From the cell containing the given text, extract its center point as [x, y] coordinate. 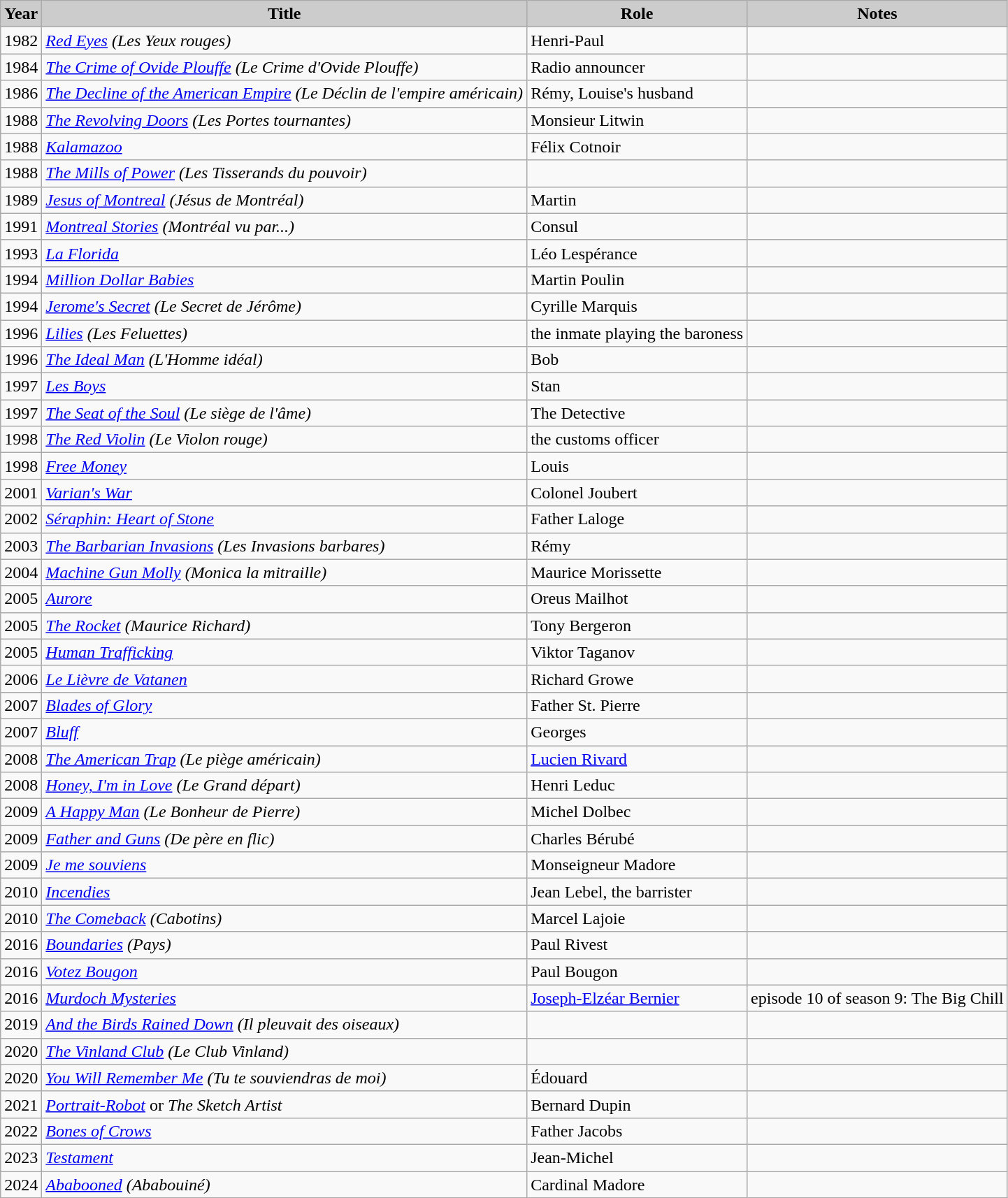
Aurore [285, 599]
Les Boys [285, 387]
Martin Poulin [638, 280]
Bernard Dupin [638, 1104]
2019 [21, 1025]
The American Trap (Le piège américain) [285, 758]
Cyrille Marquis [638, 306]
Jerome's Secret (Le Secret de Jérôme) [285, 306]
You Will Remember Me (Tu te souviendras de moi) [285, 1078]
Henri Leduc [638, 786]
2024 [21, 1185]
the inmate playing the baroness [638, 333]
the customs officer [638, 440]
A Happy Man (Le Bonheur de Pierre) [285, 812]
Murdoch Mysteries [285, 998]
Oreus Mailhot [638, 599]
Radio announcer [638, 67]
Consul [638, 226]
Charles Bérubé [638, 839]
Lilies (Les Feluettes) [285, 333]
Million Dollar Babies [285, 280]
Votez Bougon [285, 972]
2004 [21, 572]
Paul Bougon [638, 972]
Rémy [638, 546]
Year [21, 14]
1993 [21, 253]
1991 [21, 226]
Maurice Morissette [638, 572]
Colonel Joubert [638, 493]
Tony Bergeron [638, 626]
2002 [21, 519]
The Revolving Doors (Les Portes tournantes) [285, 120]
The Detective [638, 413]
Portrait-Robot or The Sketch Artist [285, 1104]
Father St. Pierre [638, 705]
2022 [21, 1131]
Blades of Glory [285, 705]
Bluff [285, 732]
Title [285, 14]
2003 [21, 546]
2006 [21, 679]
The Decline of the American Empire (Le Déclin de l'empire américain) [285, 94]
Jean-Michel [638, 1157]
Cardinal Madore [638, 1185]
The Comeback (Cabotins) [285, 918]
Boundaries (Pays) [285, 945]
Louis [638, 466]
Testament [285, 1157]
Varian's War [285, 493]
The Ideal Man (L'Homme idéal) [285, 360]
1989 [21, 200]
1982 [21, 41]
Father Jacobs [638, 1131]
Role [638, 14]
Viktor Taganov [638, 652]
La Florida [285, 253]
Father Laloge [638, 519]
2021 [21, 1104]
The Crime of Ovide Plouffe (Le Crime d'Ovide Plouffe) [285, 67]
Lucien Rivard [638, 758]
Marcel Lajoie [638, 918]
2023 [21, 1157]
The Red Violin (Le Violon rouge) [285, 440]
Bones of Crows [285, 1131]
Henri-Paul [638, 41]
Paul Rivest [638, 945]
Bob [638, 360]
Honey, I'm in Love (Le Grand départ) [285, 786]
The Mills of Power (Les Tisserands du pouvoir) [285, 173]
2001 [21, 493]
Séraphin: Heart of Stone [285, 519]
Michel Dolbec [638, 812]
Martin [638, 200]
1986 [21, 94]
Stan [638, 387]
Monsieur Litwin [638, 120]
Ababooned (Ababouiné) [285, 1185]
Je me souviens [285, 865]
Georges [638, 732]
Machine Gun Molly (Monica la mitraille) [285, 572]
1984 [21, 67]
Félix Cotnoir [638, 147]
Montreal Stories (Montréal vu par...) [285, 226]
Le Lièvre de Vatanen [285, 679]
episode 10 of season 9: The Big Chill [878, 998]
Monseigneur Madore [638, 865]
Léo Lespérance [638, 253]
Richard Growe [638, 679]
Notes [878, 14]
Free Money [285, 466]
The Barbarian Invasions (Les Invasions barbares) [285, 546]
Incendies [285, 892]
The Seat of the Soul (Le siège de l'âme) [285, 413]
Father and Guns (De père en flic) [285, 839]
And the Birds Rained Down (Il pleuvait des oiseaux) [285, 1025]
Joseph-Elzéar Bernier [638, 998]
Human Trafficking [285, 652]
Rémy, Louise's husband [638, 94]
The Rocket (Maurice Richard) [285, 626]
Édouard [638, 1078]
Jesus of Montreal (Jésus de Montréal) [285, 200]
The Vinland Club (Le Club Vinland) [285, 1051]
Jean Lebel, the barrister [638, 892]
Red Eyes (Les Yeux rouges) [285, 41]
Kalamazoo [285, 147]
